Locate the cell with the specified text and output its (x, y) center coordinate. 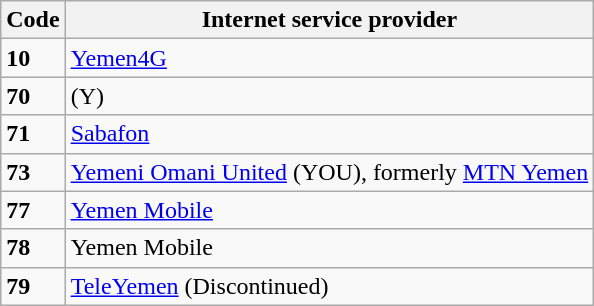
79 (33, 286)
71 (33, 134)
Sabafon (330, 134)
77 (33, 210)
10 (33, 58)
Yemen4G (330, 58)
Internet service provider (330, 20)
78 (33, 248)
(Y) (330, 96)
Yemeni Omani United (YOU), formerly MTN Yemen (330, 172)
Code (33, 20)
70 (33, 96)
73 (33, 172)
TeleYemen (Discontinued) (330, 286)
